Search for the cell housing the specified text and yield its (X, Y) center coordinate. 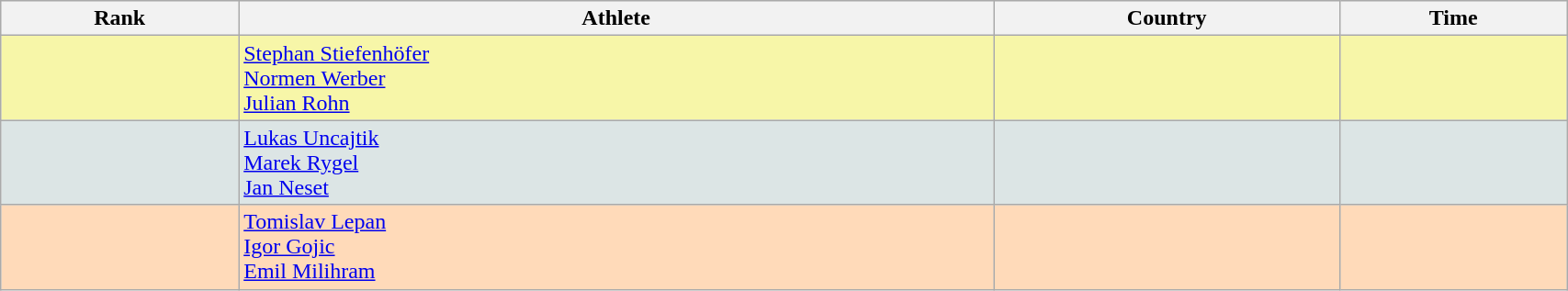
Lukas UncajtikMarek RygelJan Neset (616, 162)
Stephan StiefenhöferNormen WerberJulian Rohn (616, 78)
Country (1167, 18)
Athlete (616, 18)
Tomislav LepanIgor GojicEmil Milihram (616, 247)
Time (1453, 18)
Rank (119, 18)
